Find where the given text appears and provide that cell's center as (x, y) coordinate. 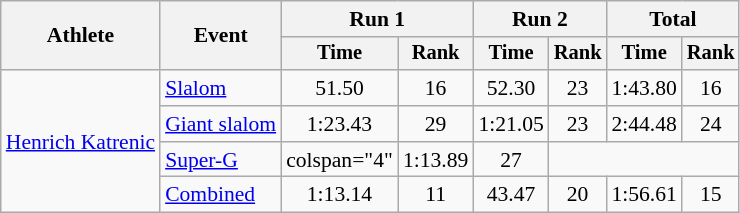
Run 1 (377, 19)
24 (711, 124)
43.47 (510, 195)
1:23.43 (340, 124)
Combined (220, 195)
Giant slalom (220, 124)
1:43.80 (644, 88)
Total (672, 19)
colspan="4" (340, 160)
Super-G (220, 160)
15 (711, 195)
11 (436, 195)
1:21.05 (510, 124)
51.50 (340, 88)
1:56.61 (644, 195)
52.30 (510, 88)
1:13.14 (340, 195)
27 (510, 160)
Event (220, 36)
Run 2 (540, 19)
1:13.89 (436, 160)
Henrich Katrenic (80, 141)
29 (436, 124)
Slalom (220, 88)
20 (578, 195)
Athlete (80, 36)
2:44.48 (644, 124)
